Identify which cell holds the provided text, then report its [x, y] central coordinate. 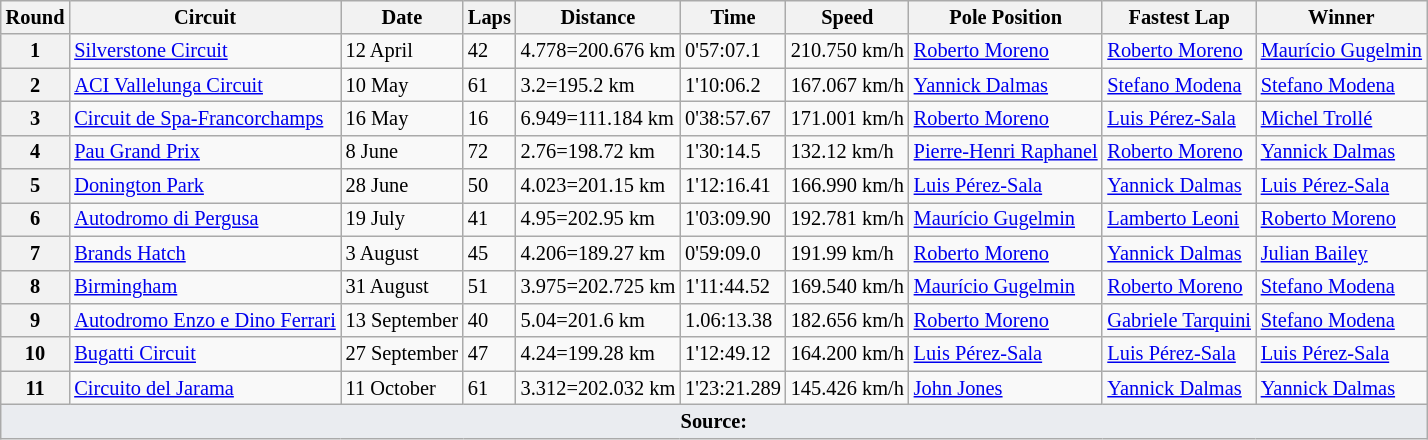
1'12:49.12 [733, 354]
1'03:09.90 [733, 219]
16 [490, 118]
1'10:06.2 [733, 85]
Winner [1342, 17]
40 [490, 320]
50 [490, 186]
72 [490, 152]
13 September [402, 320]
Circuit de Spa-Francorchamps [204, 118]
1'23:21.289 [733, 388]
4.95=202.95 km [598, 219]
10 [36, 354]
3 August [402, 253]
1 [36, 51]
6.949=111.184 km [598, 118]
1'12:16.41 [733, 186]
Pole Position [1006, 17]
210.750 km/h [848, 51]
1'30:14.5 [733, 152]
Lamberto Leoni [1178, 219]
4.778=200.676 km [598, 51]
4.24=199.28 km [598, 354]
182.656 km/h [848, 320]
0'59:09.0 [733, 253]
Pierre-Henri Raphanel [1006, 152]
12 April [402, 51]
11 October [402, 388]
16 May [402, 118]
Fastest Lap [1178, 17]
5.04=201.6 km [598, 320]
Autodromo di Pergusa [204, 219]
19 July [402, 219]
Laps [490, 17]
Bugatti Circuit [204, 354]
ACI Vallelunga Circuit [204, 85]
John Jones [1006, 388]
5 [36, 186]
41 [490, 219]
10 May [402, 85]
11 [36, 388]
2.76=198.72 km [598, 152]
Birmingham [204, 287]
2 [36, 85]
31 August [402, 287]
8 [36, 287]
3 [36, 118]
4.023=201.15 km [598, 186]
Pau Grand Prix [204, 152]
51 [490, 287]
4 [36, 152]
169.540 km/h [848, 287]
6 [36, 219]
Time [733, 17]
Distance [598, 17]
Brands Hatch [204, 253]
Donington Park [204, 186]
Autodromo Enzo e Dino Ferrari [204, 320]
7 [36, 253]
1'11:44.52 [733, 287]
9 [36, 320]
0'57:07.1 [733, 51]
Circuit [204, 17]
Speed [848, 17]
3.2=195.2 km [598, 85]
42 [490, 51]
Date [402, 17]
4.206=189.27 km [598, 253]
3.975=202.725 km [598, 287]
8 June [402, 152]
167.067 km/h [848, 85]
Circuito del Jarama [204, 388]
191.99 km/h [848, 253]
Round [36, 17]
Julian Bailey [1342, 253]
Source: [714, 421]
132.12 km/h [848, 152]
Gabriele Tarquini [1178, 320]
Michel Trollé [1342, 118]
192.781 km/h [848, 219]
28 June [402, 186]
1.06:13.38 [733, 320]
45 [490, 253]
171.001 km/h [848, 118]
3.312=202.032 km [598, 388]
27 September [402, 354]
145.426 km/h [848, 388]
0'38:57.67 [733, 118]
Silverstone Circuit [204, 51]
164.200 km/h [848, 354]
166.990 km/h [848, 186]
47 [490, 354]
